Search for the cell housing the specified text and yield its [x, y] center coordinate. 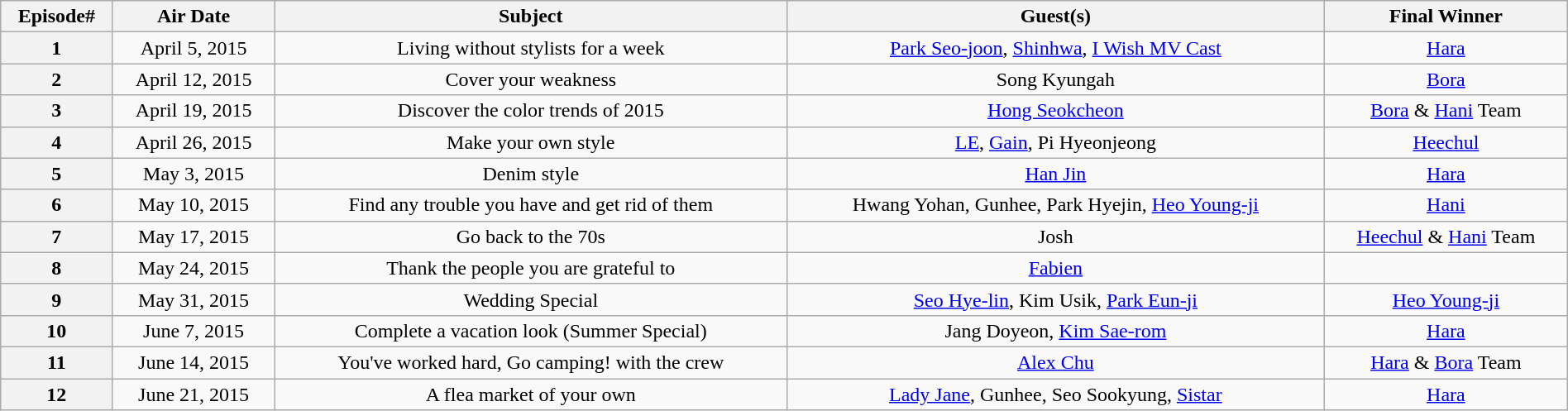
May 24, 2015 [194, 268]
Denim style [531, 174]
June 14, 2015 [194, 362]
May 3, 2015 [194, 174]
5 [56, 174]
3 [56, 111]
Park Seo-joon, Shinhwa, I Wish MV Cast [1055, 48]
Discover the color trends of 2015 [531, 111]
Heechul [1446, 142]
April 19, 2015 [194, 111]
June 7, 2015 [194, 331]
Alex Chu [1055, 362]
A flea market of your own [531, 394]
Bora [1446, 79]
Bora & Hani Team [1446, 111]
Han Jin [1055, 174]
Cover your weakness [531, 79]
You've worked hard, Go camping! with the crew [531, 362]
Jang Doyeon, Kim Sae-rom [1055, 331]
7 [56, 237]
Find any trouble you have and get rid of them [531, 205]
Heo Young-ji [1446, 299]
12 [56, 394]
Wedding Special [531, 299]
Lady Jane, Gunhee, Seo Sookyung, Sistar [1055, 394]
10 [56, 331]
April 5, 2015 [194, 48]
Hwang Yohan, Gunhee, Park Hyejin, Heo Young-ji [1055, 205]
Final Winner [1446, 17]
Go back to the 70s [531, 237]
Josh [1055, 237]
Guest(s) [1055, 17]
June 21, 2015 [194, 394]
Fabien [1055, 268]
4 [56, 142]
Complete a vacation look (Summer Special) [531, 331]
Thank the people you are grateful to [531, 268]
Song Kyungah [1055, 79]
6 [56, 205]
May 10, 2015 [194, 205]
Hong Seokcheon [1055, 111]
Air Date [194, 17]
Seo Hye-lin, Kim Usik, Park Eun-ji [1055, 299]
Episode# [56, 17]
Make your own style [531, 142]
9 [56, 299]
LE, Gain, Pi Hyeonjeong [1055, 142]
1 [56, 48]
Hani [1446, 205]
Hara & Bora Team [1446, 362]
May 31, 2015 [194, 299]
2 [56, 79]
8 [56, 268]
Heechul & Hani Team [1446, 237]
11 [56, 362]
Subject [531, 17]
April 12, 2015 [194, 79]
Living without stylists for a week [531, 48]
May 17, 2015 [194, 237]
April 26, 2015 [194, 142]
